Find where the given text appears and provide that cell's center as [X, Y] coordinate. 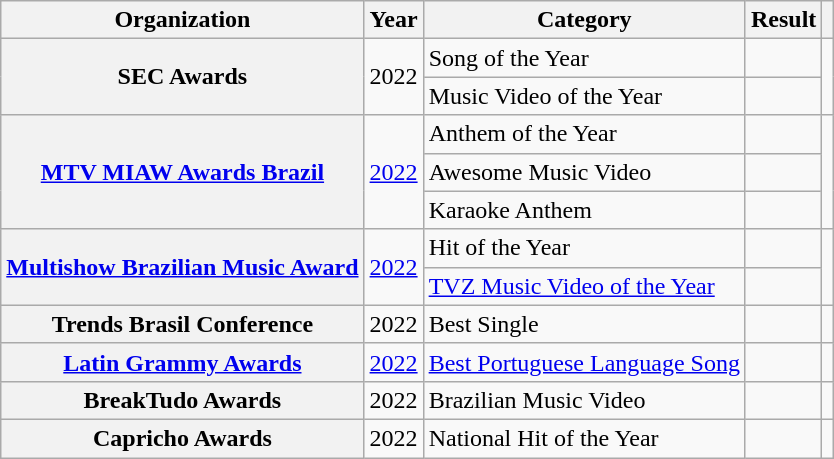
SEC Awards [182, 77]
Latin Grammy Awards [182, 362]
Multishow Brazilian Music Award [182, 267]
Best Single [584, 324]
Music Video of the Year [584, 96]
Year [394, 20]
Awesome Music Video [584, 172]
Anthem of the Year [584, 134]
MTV MIAW Awards Brazil [182, 172]
Song of the Year [584, 58]
Category [584, 20]
Hit of the Year [584, 248]
Best Portuguese Language Song [584, 362]
Trends Brasil Conference [182, 324]
Capricho Awards [182, 438]
Brazilian Music Video [584, 400]
National Hit of the Year [584, 438]
BreakTudo Awards [182, 400]
Karaoke Anthem [584, 210]
TVZ Music Video of the Year [584, 286]
Organization [182, 20]
Result [783, 20]
